Capture the cell that displays the provided text and extract its [x, y] central coordinate. 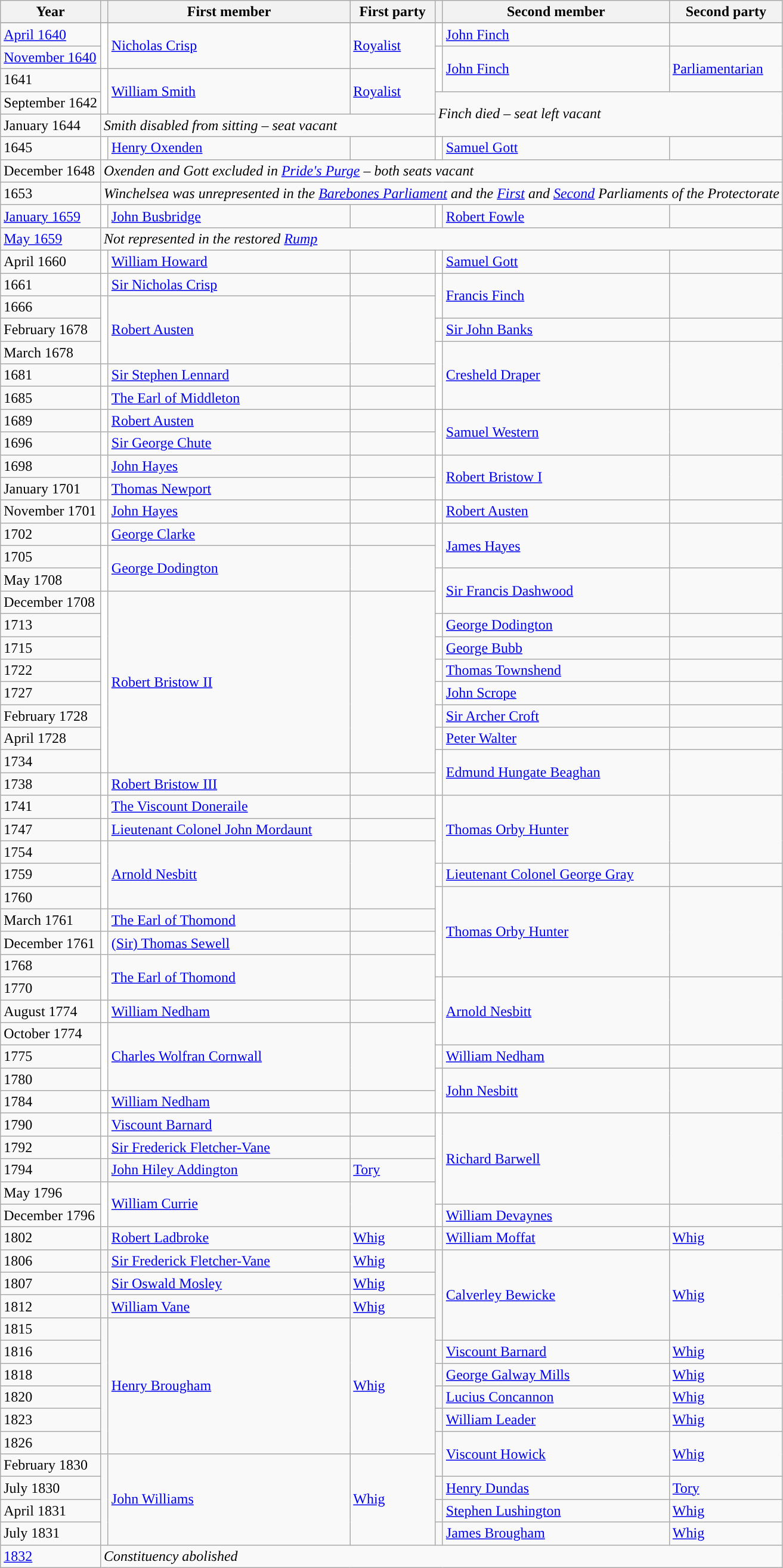
Not represented in the restored Rump [441, 239]
1768 [51, 965]
April 1660 [51, 261]
(Sir) Thomas Sewell [229, 943]
1802 [51, 1238]
1747 [51, 829]
Thomas Newport [229, 489]
Robert Bristow II [229, 681]
William Currie [229, 1204]
1812 [51, 1306]
William Leader [556, 1420]
1666 [51, 307]
July 1831 [51, 1533]
February 1728 [51, 716]
Oxenden and Gott excluded in Pride's Purge – both seats vacant [441, 171]
December 1648 [51, 171]
Cresheld Draper [556, 375]
1770 [51, 988]
Calverley Bewicke [556, 1295]
1823 [51, 1420]
1641 [51, 80]
Peter Walter [556, 739]
John Williams [229, 1499]
John Busbridge [229, 216]
John Scrope [556, 693]
John Nesbitt [556, 1091]
1696 [51, 443]
April 1831 [51, 1511]
1790 [51, 1125]
1807 [51, 1283]
1738 [51, 784]
1792 [51, 1147]
Robert Bristow III [229, 784]
Second member [556, 12]
1698 [51, 466]
January 1659 [51, 216]
1702 [51, 534]
1760 [51, 897]
Sir Nicholas Crisp [229, 285]
Constituency abolished [441, 1556]
1713 [51, 625]
Sir George Chute [229, 443]
1689 [51, 421]
First member [229, 12]
First party [392, 12]
The Earl of Middleton [229, 398]
1734 [51, 761]
1653 [51, 193]
1820 [51, 1397]
Nicholas Crisp [229, 46]
December 1796 [51, 1215]
March 1761 [51, 920]
1759 [51, 875]
December 1761 [51, 943]
1832 [51, 1556]
Francis Finch [556, 296]
William Smith [229, 91]
1775 [51, 1057]
Finch died – seat left vacant [608, 114]
George Galway Mills [556, 1374]
November 1640 [51, 57]
Robert Bristow I [556, 477]
Sir Francis Dashwood [556, 591]
James Brougham [556, 1533]
Robert Ladbroke [229, 1238]
February 1678 [51, 330]
James Hayes [556, 545]
Sir Stephen Lennard [229, 375]
The Viscount Doneraile [229, 807]
1754 [51, 852]
Samuel Western [556, 432]
William Howard [229, 261]
August 1774 [51, 1011]
Parliamentarian [726, 69]
1681 [51, 375]
November 1701 [51, 511]
1816 [51, 1351]
Thomas Townshend [556, 671]
Henry Dundas [556, 1488]
Lucius Concannon [556, 1397]
George Bubb [556, 647]
William Moffat [556, 1238]
1705 [51, 557]
1722 [51, 671]
Sir John Banks [556, 330]
Richard Barwell [556, 1159]
Winchelsea was unrepresented in the Barebones Parliament and the First and Second Parliaments of the Protectorate [441, 193]
1645 [51, 148]
George Clarke [229, 534]
Year [51, 12]
1741 [51, 807]
William Devaynes [556, 1215]
January 1644 [51, 125]
1794 [51, 1170]
Robert Fowle [556, 216]
1784 [51, 1102]
July 1830 [51, 1488]
1727 [51, 693]
Sir Oswald Mosley [229, 1283]
May 1796 [51, 1193]
1780 [51, 1079]
Smith disabled from sitting – seat vacant [267, 125]
Henry Brougham [229, 1385]
1818 [51, 1374]
February 1830 [51, 1465]
1715 [51, 647]
1826 [51, 1443]
Lieutenant Colonel George Gray [556, 875]
April 1728 [51, 739]
1661 [51, 285]
December 1708 [51, 602]
Sir Archer Croft [556, 716]
1806 [51, 1261]
Edmund Hungate Beaghan [556, 773]
January 1701 [51, 489]
September 1642 [51, 103]
John Hiley Addington [229, 1170]
May 1659 [51, 239]
May 1708 [51, 579]
Charles Wolfran Cornwall [229, 1057]
March 1678 [51, 353]
October 1774 [51, 1034]
1815 [51, 1329]
1685 [51, 398]
Second party [726, 12]
Viscount Howick [556, 1454]
Stephen Lushington [556, 1511]
Henry Oxenden [229, 148]
William Vane [229, 1306]
April 1640 [51, 35]
Lieutenant Colonel John Mordaunt [229, 829]
